Return [X, Y] of the center of cell containing provided text 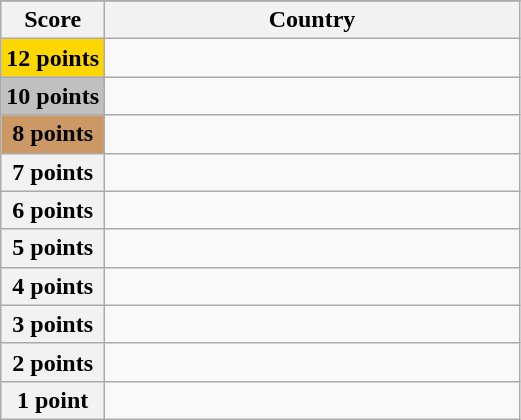
1 point [53, 400]
8 points [53, 134]
6 points [53, 210]
7 points [53, 172]
5 points [53, 248]
10 points [53, 96]
Country [312, 20]
2 points [53, 362]
3 points [53, 324]
Score [53, 20]
4 points [53, 286]
12 points [53, 58]
